Search for the cell housing the specified text and yield its [x, y] center coordinate. 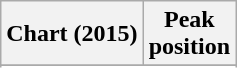
Peakposition [189, 34]
Chart (2015) [72, 34]
